Determine the (x, y) coordinate at the center of the cell enclosing the given text.  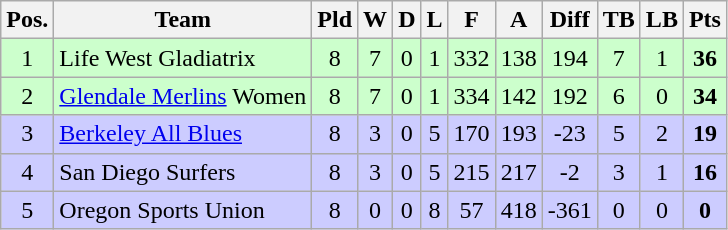
193 (518, 134)
L (434, 20)
San Diego Surfers (183, 172)
Team (183, 20)
TB (618, 20)
57 (472, 210)
217 (518, 172)
142 (518, 96)
34 (704, 96)
Pld (335, 20)
194 (570, 58)
170 (472, 134)
138 (518, 58)
-361 (570, 210)
418 (518, 210)
332 (472, 58)
W (376, 20)
215 (472, 172)
F (472, 20)
Diff (570, 20)
6 (618, 96)
A (518, 20)
LB (662, 20)
334 (472, 96)
36 (704, 58)
Oregon Sports Union (183, 210)
4 (28, 172)
Pos. (28, 20)
16 (704, 172)
Pts (704, 20)
192 (570, 96)
-23 (570, 134)
D (407, 20)
Glendale Merlins Women (183, 96)
19 (704, 134)
Berkeley All Blues (183, 134)
Life West Gladiatrix (183, 58)
-2 (570, 172)
